From the cell containing the given text, extract its center point as [x, y] coordinate. 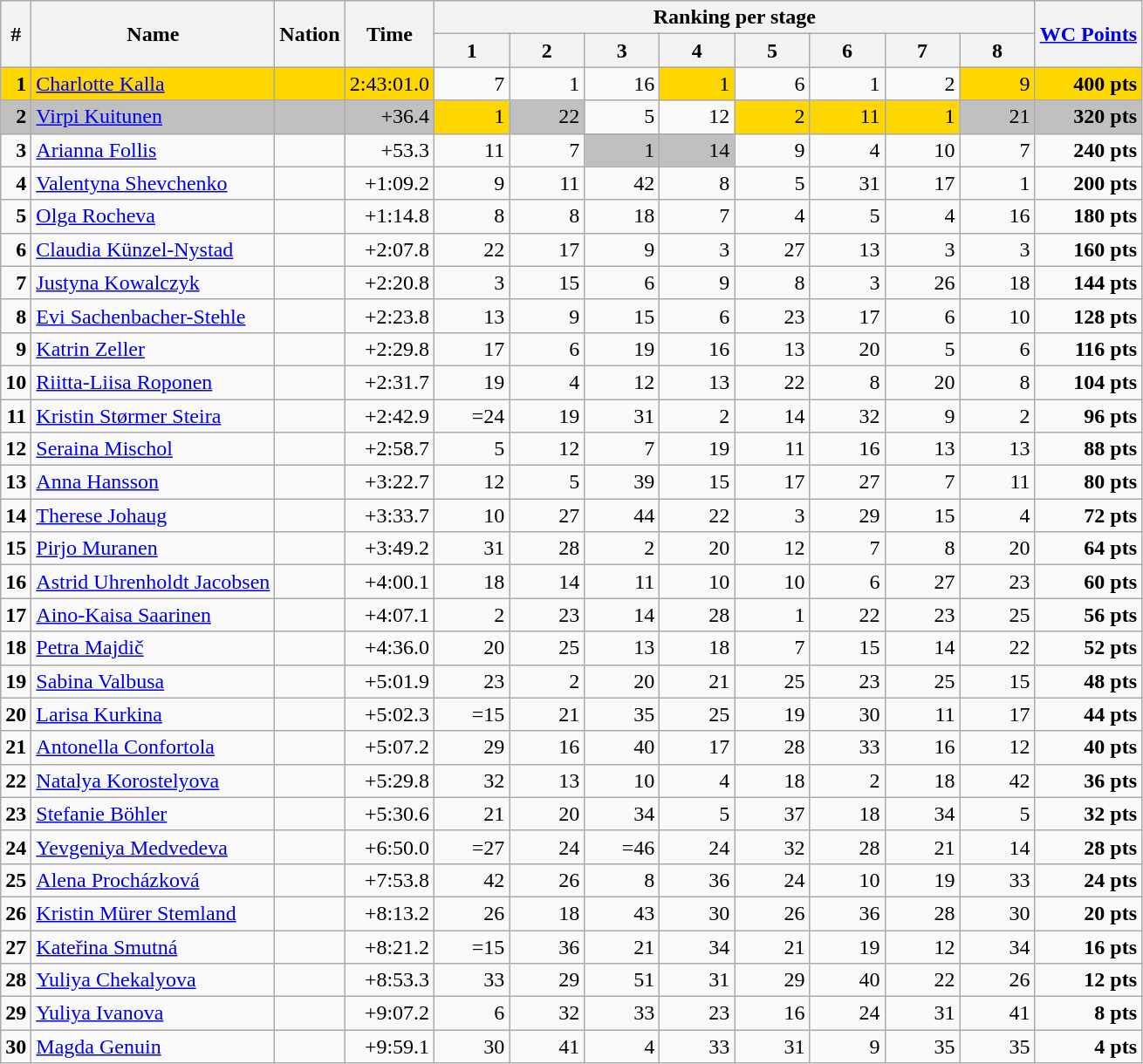
Nation [310, 34]
WC Points [1088, 34]
+2:58.7 [389, 449]
+1:09.2 [389, 183]
Alena Procházková [154, 880]
116 pts [1088, 349]
60 pts [1088, 582]
+4:07.1 [389, 615]
+5:07.2 [389, 747]
Time [389, 34]
# [16, 34]
Astrid Uhrenholdt Jacobsen [154, 582]
36 pts [1088, 781]
Kateřina Smutná [154, 946]
=27 [472, 847]
88 pts [1088, 449]
52 pts [1088, 648]
Seraina Mischol [154, 449]
+2:31.7 [389, 382]
200 pts [1088, 183]
104 pts [1088, 382]
+9:07.2 [389, 1013]
144 pts [1088, 283]
Kristin Størmer Steira [154, 416]
Larisa Kurkina [154, 714]
Evi Sachenbacher-Stehle [154, 316]
Sabina Valbusa [154, 681]
28 pts [1088, 847]
44 [622, 515]
Justyna Kowalczyk [154, 283]
+3:22.7 [389, 482]
+2:20.8 [389, 283]
Virpi Kuitunen [154, 117]
Yevgeniya Medvedeva [154, 847]
+2:23.8 [389, 316]
Natalya Korostelyova [154, 781]
20 pts [1088, 913]
Arianna Follis [154, 150]
Riitta-Liisa Roponen [154, 382]
Charlotte Kalla [154, 84]
48 pts [1088, 681]
Magda Genuin [154, 1047]
Yuliya Ivanova [154, 1013]
+6:50.0 [389, 847]
Therese Johaug [154, 515]
Petra Majdič [154, 648]
12 pts [1088, 980]
Name [154, 34]
+3:33.7 [389, 515]
16 pts [1088, 946]
+3:49.2 [389, 549]
4 pts [1088, 1047]
Valentyna Shevchenko [154, 183]
=24 [472, 416]
64 pts [1088, 549]
51 [622, 980]
32 pts [1088, 814]
+5:29.8 [389, 781]
Yuliya Chekalyova [154, 980]
+5:01.9 [389, 681]
Stefanie Böhler [154, 814]
8 pts [1088, 1013]
Kristin Mürer Stemland [154, 913]
+5:02.3 [389, 714]
+1:14.8 [389, 216]
Aino-Kaisa Saarinen [154, 615]
+4:36.0 [389, 648]
2:43:01.0 [389, 84]
+9:59.1 [389, 1047]
44 pts [1088, 714]
128 pts [1088, 316]
=46 [622, 847]
+8:53.3 [389, 980]
+2:42.9 [389, 416]
+8:13.2 [389, 913]
+2:29.8 [389, 349]
160 pts [1088, 249]
72 pts [1088, 515]
24 pts [1088, 880]
+36.4 [389, 117]
40 pts [1088, 747]
Ranking per stage [735, 17]
39 [622, 482]
180 pts [1088, 216]
320 pts [1088, 117]
+8:21.2 [389, 946]
37 [772, 814]
56 pts [1088, 615]
+5:30.6 [389, 814]
Olga Rocheva [154, 216]
Katrin Zeller [154, 349]
Claudia Künzel-Nystad [154, 249]
96 pts [1088, 416]
+53.3 [389, 150]
80 pts [1088, 482]
400 pts [1088, 84]
43 [622, 913]
Antonella Confortola [154, 747]
+7:53.8 [389, 880]
240 pts [1088, 150]
Pirjo Muranen [154, 549]
Anna Hansson [154, 482]
+4:00.1 [389, 582]
+2:07.8 [389, 249]
